Return (X, Y) of the center of cell containing provided text 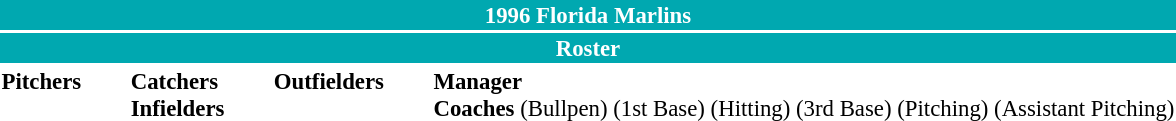
Roster (588, 48)
1996 Florida Marlins (588, 15)
